Capture the cell that displays the provided text and extract its [x, y] central coordinate. 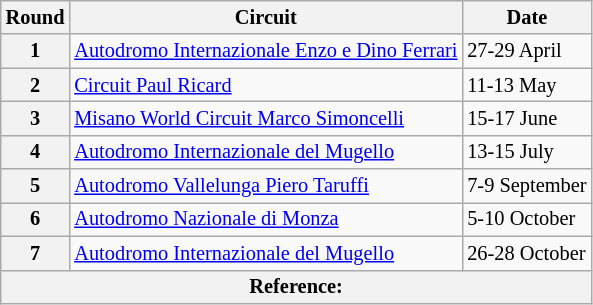
7-9 September [526, 186]
27-29 April [526, 51]
2 [36, 85]
26-28 October [526, 253]
1 [36, 51]
3 [36, 118]
4 [36, 152]
Autodromo Internazionale Enzo e Dino Ferrari [266, 51]
13-15 July [526, 152]
Autodromo Vallelunga Piero Taruffi [266, 186]
Misano World Circuit Marco Simoncelli [266, 118]
7 [36, 253]
Circuit [266, 17]
15-17 June [526, 118]
5 [36, 186]
11-13 May [526, 85]
5-10 October [526, 219]
6 [36, 219]
Date [526, 17]
Reference: [296, 287]
Autodromo Nazionale di Monza [266, 219]
Circuit Paul Ricard [266, 85]
Round [36, 17]
